Pinpoint the cell where the given text exists, returning its [X, Y] midpoint coordinate. 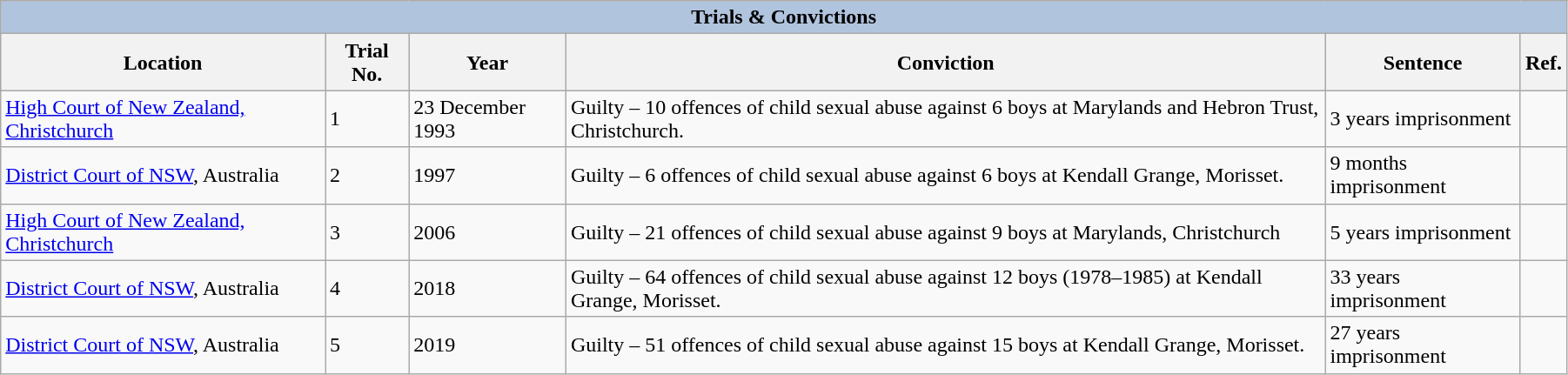
Location [164, 63]
5 [367, 345]
23 December 1993 [487, 118]
2019 [487, 345]
1 [367, 118]
Conviction [945, 63]
3 [367, 231]
Guilty – 6 offences of child sexual abuse against 6 boys at Kendall Grange, Morisset. [945, 176]
3 years imprisonment [1423, 118]
9 months imprisonment [1423, 176]
Guilty – 21 offences of child sexual abuse against 9 boys at Marylands, Christchurch [945, 231]
Guilty – 10 offences of child sexual abuse against 6 boys at Marylands and Hebron Trust, Christchurch. [945, 118]
Year [487, 63]
Trials & Convictions [784, 17]
1997 [487, 176]
33 years imprisonment [1423, 289]
4 [367, 289]
Sentence [1423, 63]
Trial No. [367, 63]
Guilty – 64 offences of child sexual abuse against 12 boys (1978–1985) at Kendall Grange, Morisset. [945, 289]
5 years imprisonment [1423, 231]
2 [367, 176]
Guilty – 51 offences of child sexual abuse against 15 boys at Kendall Grange, Morisset. [945, 345]
Ref. [1544, 63]
2018 [487, 289]
27 years imprisonment [1423, 345]
2006 [487, 231]
